Pinpoint the cell where the given text exists, returning its [X, Y] midpoint coordinate. 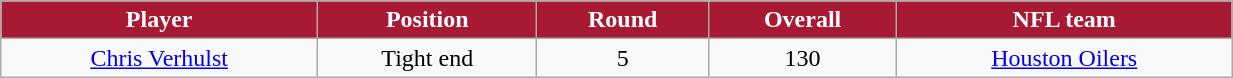
Player [160, 20]
130 [802, 58]
Position [428, 20]
Overall [802, 20]
Chris Verhulst [160, 58]
Round [622, 20]
Houston Oilers [1064, 58]
NFL team [1064, 20]
5 [622, 58]
Tight end [428, 58]
